Capture the cell that displays the provided text and extract its [X, Y] central coordinate. 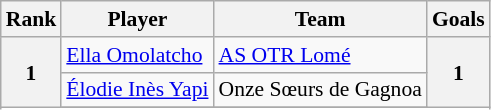
Onze Sœurs de Gagnoa [320, 90]
Rank [32, 19]
Player [137, 19]
Goals [458, 19]
AS OTR Lomé [320, 55]
Ella Omolatcho [137, 55]
Élodie Inès Yapi [137, 90]
Team [320, 19]
